Determine the (x, y) coordinate at the center of the cell enclosing the given text.  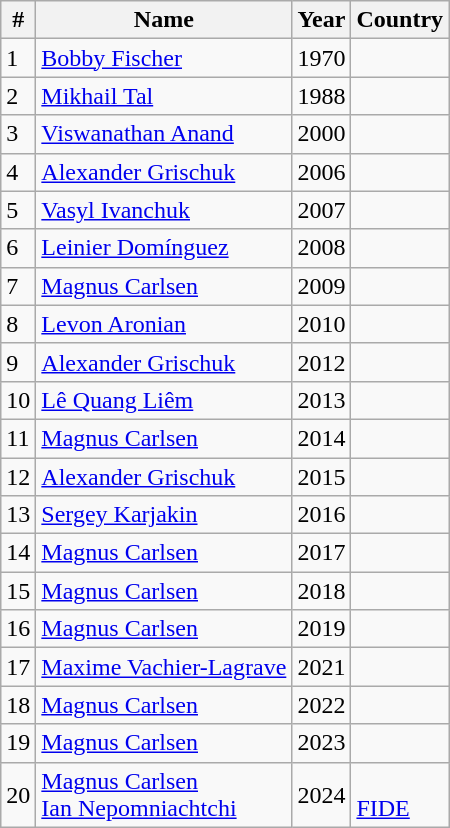
2023 (322, 743)
2010 (322, 324)
2 (18, 96)
Country (400, 20)
12 (18, 477)
6 (18, 248)
Bobby Fischer (164, 58)
2006 (322, 172)
2009 (322, 286)
2008 (322, 248)
2000 (322, 134)
2013 (322, 400)
Leinier Domínguez (164, 248)
# (18, 20)
1988 (322, 96)
2022 (322, 705)
4 (18, 172)
Name (164, 20)
Lê Quang Liêm (164, 400)
16 (18, 629)
2007 (322, 210)
2016 (322, 515)
2014 (322, 438)
15 (18, 591)
19 (18, 743)
2021 (322, 667)
Sergey Karjakin (164, 515)
2015 (322, 477)
Mikhail Tal (164, 96)
Magnus CarlsenIan Nepomniachtchi (164, 794)
Vasyl Ivanchuk (164, 210)
13 (18, 515)
7 (18, 286)
2012 (322, 362)
5 (18, 210)
2018 (322, 591)
10 (18, 400)
Maxime Vachier-Lagrave (164, 667)
20 (18, 794)
Levon Aronian (164, 324)
18 (18, 705)
8 (18, 324)
2017 (322, 553)
3 (18, 134)
1 (18, 58)
2024 (322, 794)
11 (18, 438)
17 (18, 667)
Viswanathan Anand (164, 134)
1970 (322, 58)
14 (18, 553)
9 (18, 362)
Year (322, 20)
FIDE (400, 794)
2019 (322, 629)
